Search for the cell housing the specified text and yield its (x, y) center coordinate. 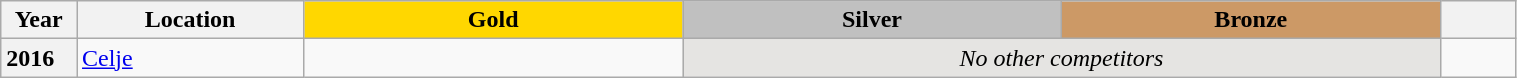
2016 (39, 58)
Year (39, 20)
No other competitors (1062, 58)
Gold (494, 20)
Location (190, 20)
Silver (872, 20)
Bronze (1250, 20)
Celje (190, 58)
